Search for the cell housing the specified text and yield its (x, y) center coordinate. 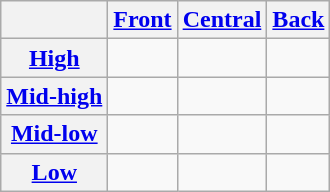
High (54, 58)
Central (222, 20)
Front (142, 20)
Low (54, 172)
Mid-low (54, 134)
Mid-high (54, 96)
Back (298, 20)
